Extract the (x, y) coordinate from the center of the cell holding the provided text.  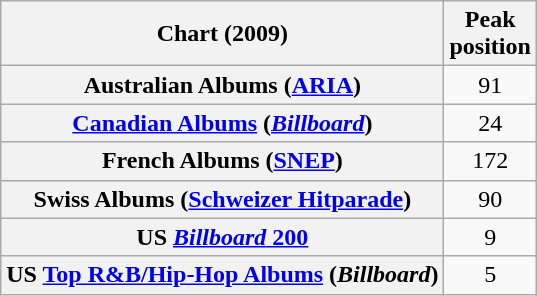
9 (490, 237)
90 (490, 199)
Swiss Albums (Schweizer Hitparade) (222, 199)
Canadian Albums (Billboard) (222, 123)
French Albums (SNEP) (222, 161)
Australian Albums (ARIA) (222, 85)
Chart (2009) (222, 34)
24 (490, 123)
5 (490, 275)
US Billboard 200 (222, 237)
172 (490, 161)
US Top R&B/Hip-Hop Albums (Billboard) (222, 275)
Peakposition (490, 34)
91 (490, 85)
